From the cell containing the given text, extract its center point as (x, y) coordinate. 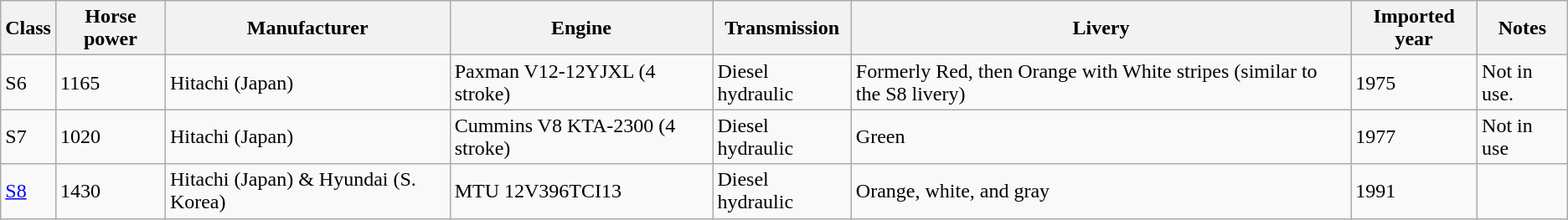
Hitachi (Japan) & Hyundai (S. Korea) (307, 191)
1991 (1414, 191)
Paxman V12-12YJXL (4 stroke) (581, 82)
1165 (111, 82)
Formerly Red, then Orange with White stripes (similar to the S8 livery) (1101, 82)
Livery (1101, 28)
1975 (1414, 82)
Orange, white, and gray (1101, 191)
Manufacturer (307, 28)
Not in use (1523, 137)
Class (28, 28)
S8 (28, 191)
Imported year (1414, 28)
1430 (111, 191)
Engine (581, 28)
Cummins V8 KTA-2300 (4 stroke) (581, 137)
1977 (1414, 137)
Horse power (111, 28)
MTU 12V396TCI13 (581, 191)
Green (1101, 137)
1020 (111, 137)
S6 (28, 82)
Notes (1523, 28)
S7 (28, 137)
Transmission (782, 28)
Not in use. (1523, 82)
